Extract the (x, y) coordinate from the center of the cell holding the provided text.  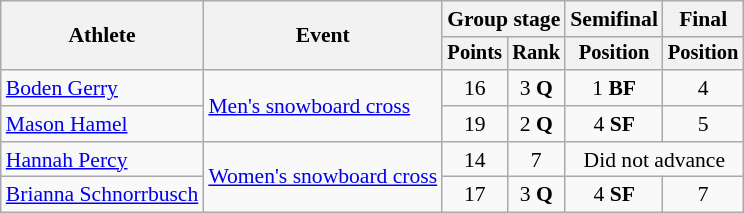
5 (703, 124)
17 (474, 195)
19 (474, 124)
Points (474, 54)
4 (703, 88)
2 Q (536, 124)
Athlete (102, 36)
Final (703, 19)
Group stage (504, 19)
Men's snowboard cross (322, 106)
Did not advance (654, 160)
Event (322, 36)
Semifinal (614, 19)
Mason Hamel (102, 124)
1 BF (614, 88)
Rank (536, 54)
Boden Gerry (102, 88)
16 (474, 88)
Brianna Schnorrbusch (102, 195)
14 (474, 160)
Women's snowboard cross (322, 178)
Hannah Percy (102, 160)
